Return (X, Y) of the center of cell containing provided text 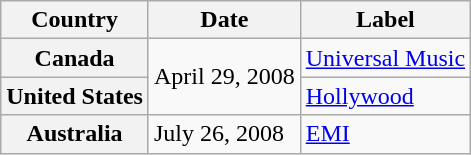
Australia (75, 134)
Hollywood (385, 96)
Universal Music (385, 58)
EMI (385, 134)
Date (224, 20)
July 26, 2008 (224, 134)
United States (75, 96)
April 29, 2008 (224, 77)
Country (75, 20)
Canada (75, 58)
Label (385, 20)
